Detect which cell encompasses the target text, then output its (x, y) center coordinate. 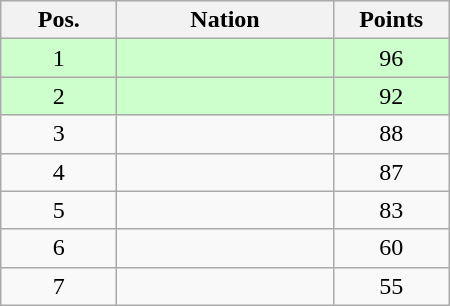
1 (59, 58)
Pos. (59, 20)
60 (391, 248)
92 (391, 96)
83 (391, 210)
88 (391, 134)
4 (59, 172)
7 (59, 286)
96 (391, 58)
2 (59, 96)
Nation (225, 20)
87 (391, 172)
5 (59, 210)
55 (391, 286)
3 (59, 134)
6 (59, 248)
Points (391, 20)
